Determine the (x, y) coordinate at the center of the cell enclosing the given text.  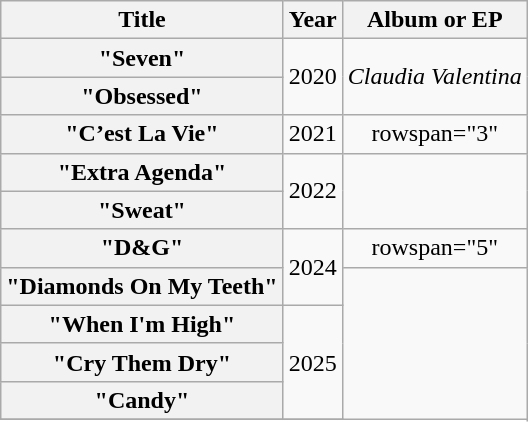
"Obsessed" (142, 96)
Year (312, 20)
rowspan="5" (434, 248)
"Seven" (142, 58)
"Candy" (142, 400)
2021 (312, 134)
Album or EP (434, 20)
"When I'm High" (142, 324)
2025 (312, 362)
"Sweat" (142, 210)
2024 (312, 267)
"Cry Them Dry" (142, 362)
2022 (312, 191)
"Diamonds On My Teeth" (142, 286)
Title (142, 20)
"Extra Agenda" (142, 172)
Claudia Valentina (434, 77)
"C’est La Vie" (142, 134)
rowspan="3" (434, 134)
"D&G" (142, 248)
2020 (312, 77)
